Pinpoint the cell where the given text exists, returning its [X, Y] midpoint coordinate. 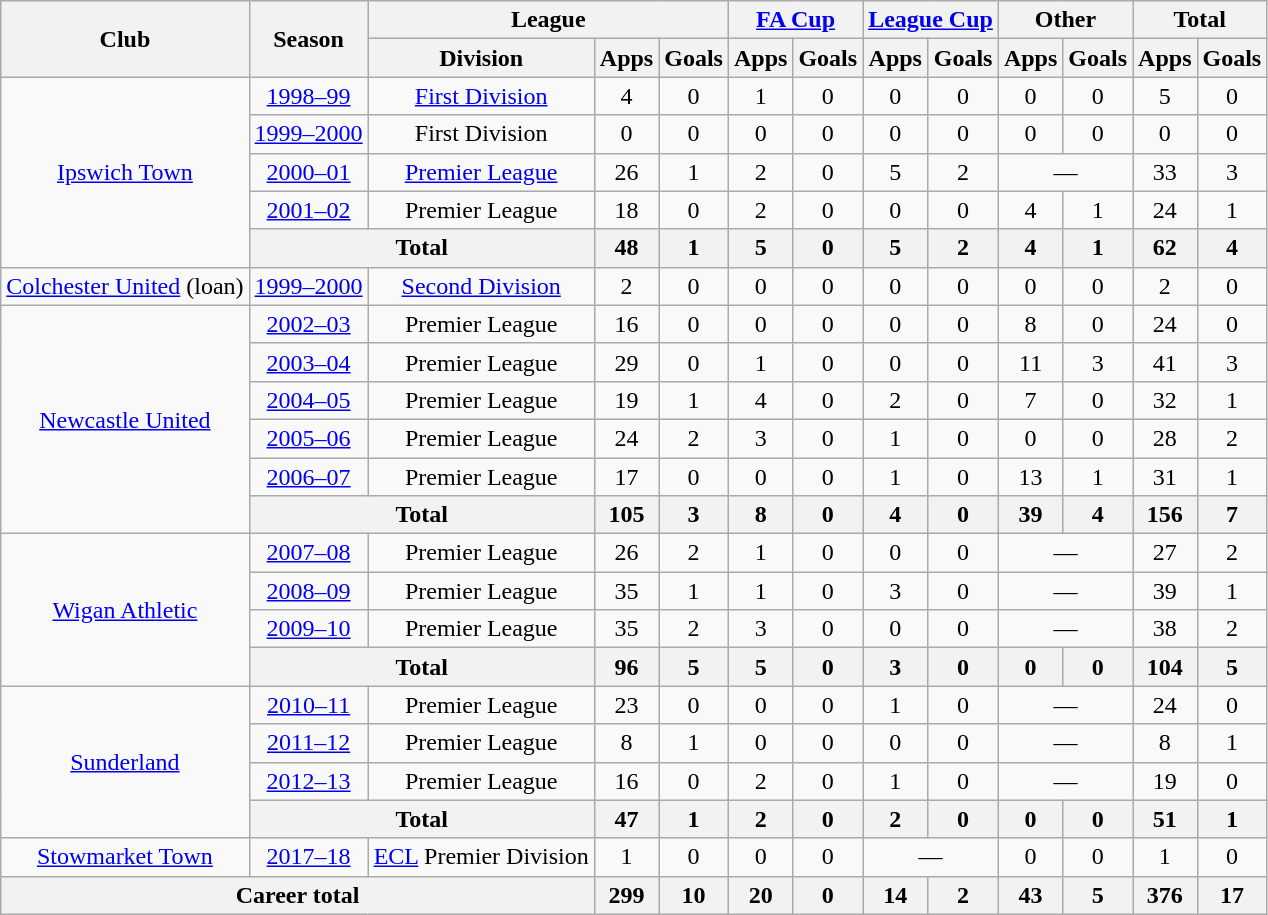
League [548, 20]
Sunderland [125, 762]
Season [308, 39]
48 [626, 248]
Stowmarket Town [125, 857]
Other [1065, 20]
2002–03 [308, 324]
47 [626, 819]
43 [1030, 895]
18 [626, 210]
League Cup [931, 20]
2010–11 [308, 705]
96 [626, 667]
Second Division [481, 286]
20 [760, 895]
2006–07 [308, 477]
51 [1165, 819]
Newcastle United [125, 419]
1998–99 [308, 96]
Career total [298, 895]
2004–05 [308, 400]
FA Cup [795, 20]
13 [1030, 477]
104 [1165, 667]
38 [1165, 629]
376 [1165, 895]
28 [1165, 438]
2012–13 [308, 781]
2000–01 [308, 172]
32 [1165, 400]
14 [896, 895]
10 [694, 895]
2009–10 [308, 629]
62 [1165, 248]
Club [125, 39]
2001–02 [308, 210]
Division [481, 58]
27 [1165, 553]
23 [626, 705]
Wigan Athletic [125, 610]
2007–08 [308, 553]
2011–12 [308, 743]
ECL Premier Division [481, 857]
2017–18 [308, 857]
33 [1165, 172]
11 [1030, 362]
2008–09 [308, 591]
29 [626, 362]
Colchester United (loan) [125, 286]
2005–06 [308, 438]
156 [1165, 515]
31 [1165, 477]
2003–04 [308, 362]
299 [626, 895]
41 [1165, 362]
105 [626, 515]
Ipswich Town [125, 172]
